Return [X, Y] of the center of cell containing provided text 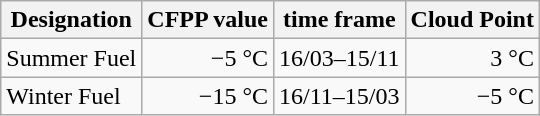
Winter Fuel [72, 96]
CFPP value [208, 20]
Cloud Point [472, 20]
−15 °C [208, 96]
Summer Fuel [72, 58]
16/11–15/03 [340, 96]
16/03–15/11 [340, 58]
Designation [72, 20]
3 °C [472, 58]
time frame [340, 20]
